From the cell containing the given text, extract its center point as (x, y) coordinate. 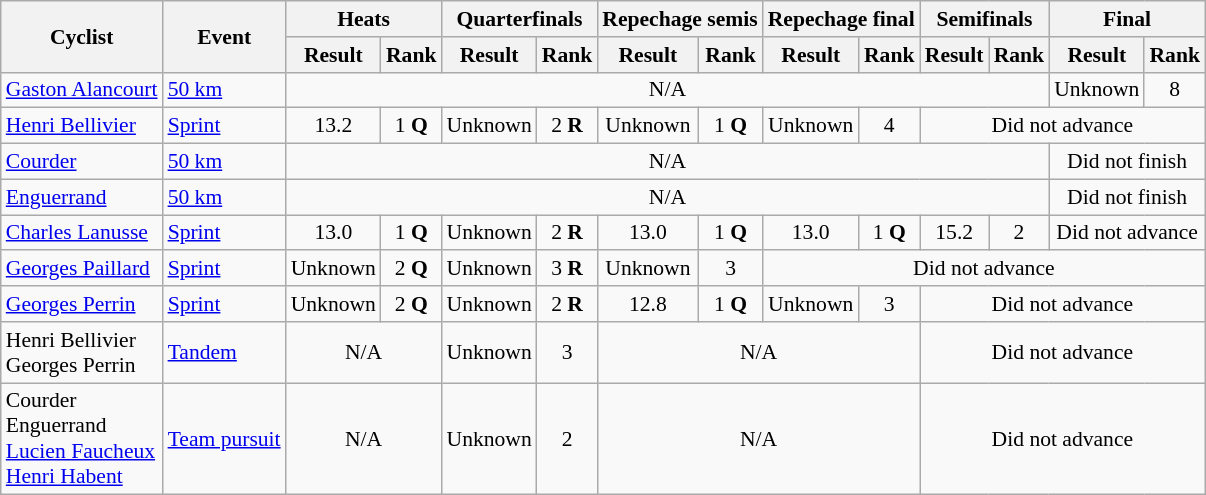
Henri Bellivier Georges Perrin (82, 352)
4 (890, 126)
Georges Paillard (82, 269)
Heats (364, 19)
Semifinals (984, 19)
Courder Enguerrand Lucien Faucheux Henri Habent (82, 439)
Enguerrand (82, 197)
Repechage final (842, 19)
Event (224, 36)
Henri Bellivier (82, 126)
12.8 (648, 304)
Team pursuit (224, 439)
Cyclist (82, 36)
Tandem (224, 352)
Final (1127, 19)
13.2 (334, 126)
8 (1174, 90)
Gaston Alancourt (82, 90)
Charles Lanusse (82, 233)
3 R (568, 269)
Repechage semis (680, 19)
Courder (82, 162)
15.2 (954, 233)
Quarterfinals (519, 19)
Georges Perrin (82, 304)
